Provide the (x, y) coordinate of the cell's center where the given text is located.  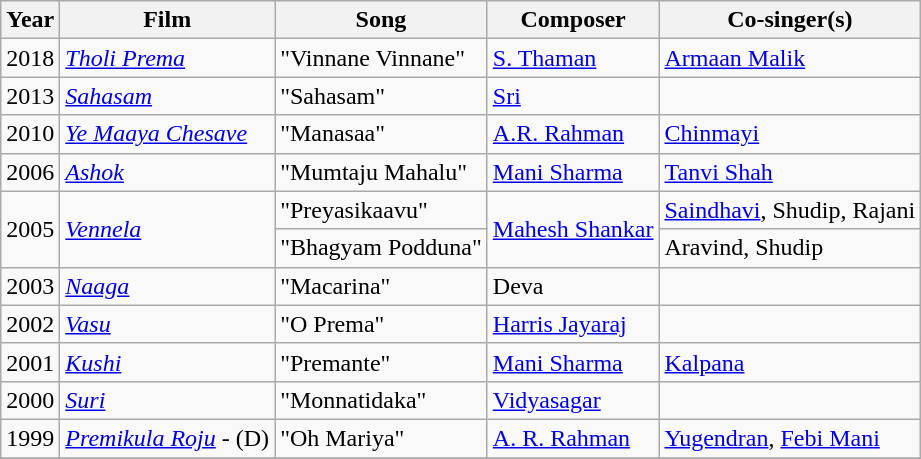
"Oh Mariya" (382, 438)
Premikula Roju - (D) (168, 438)
Sri (573, 96)
2000 (30, 400)
"Sahasam" (382, 96)
Aravind, Shudip (790, 248)
Vennela (168, 229)
2003 (30, 286)
Naaga (168, 286)
Saindhavi, Shudip, Rajani (790, 210)
"Vinnane Vinnane" (382, 58)
Ye Maaya Chesave (168, 134)
Kalpana (790, 362)
"Manasaa" (382, 134)
Vasu (168, 324)
A. R. Rahman (573, 438)
Co-singer(s) (790, 20)
Year (30, 20)
2018 (30, 58)
Suri (168, 400)
Armaan Malik (790, 58)
2002 (30, 324)
A.R. Rahman (573, 134)
Ashok (168, 172)
2001 (30, 362)
Harris Jayaraj (573, 324)
Composer (573, 20)
Vidyasagar (573, 400)
S. Thaman (573, 58)
"Monnatidaka" (382, 400)
Sahasam (168, 96)
"Preyasikaavu" (382, 210)
2013 (30, 96)
Mahesh Shankar (573, 229)
"Mumtaju Mahalu" (382, 172)
Tholi Prema (168, 58)
Kushi (168, 362)
1999 (30, 438)
Deva (573, 286)
"Premante" (382, 362)
"O Prema" (382, 324)
2010 (30, 134)
2005 (30, 229)
Song (382, 20)
"Bhagyam Podduna" (382, 248)
2006 (30, 172)
Tanvi Shah (790, 172)
Chinmayi (790, 134)
Film (168, 20)
Yugendran, Febi Mani (790, 438)
"Macarina" (382, 286)
